Provide the (x, y) coordinate of the cell's center where the given text is located.  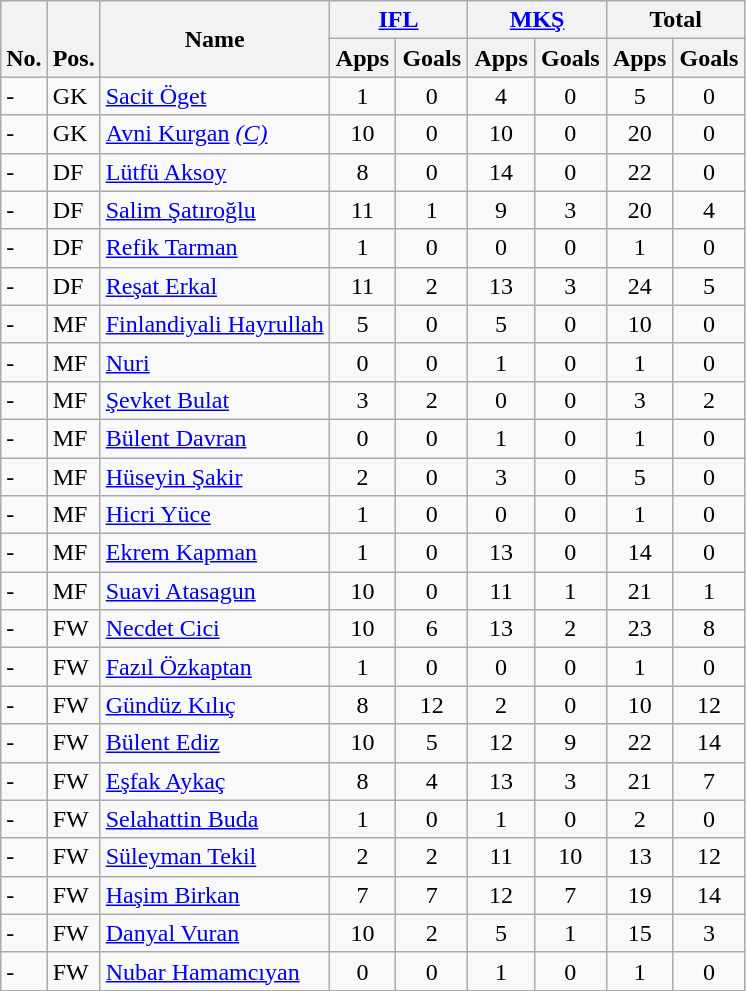
Hicri Yüce (214, 515)
Nubar Hamamcıyan (214, 971)
Selahattin Buda (214, 819)
Name (214, 39)
Eşfak Aykaç (214, 781)
Salim Şatıroğlu (214, 210)
19 (640, 895)
Necdet Cici (214, 629)
Reşat Erkal (214, 286)
Nuri (214, 362)
Bülent Ediz (214, 743)
IFL (398, 20)
23 (640, 629)
Fazıl Özkaptan (214, 667)
Şevket Bulat (214, 400)
Avni Kurgan (C) (214, 134)
Total (676, 20)
Ekrem Kapman (214, 553)
Haşim Birkan (214, 895)
Gündüz Kılıç (214, 705)
15 (640, 933)
Finlandiyali Hayrullah (214, 324)
Süleyman Tekil (214, 857)
Lütfü Aksoy (214, 172)
Danyal Vuran (214, 933)
Refik Tarman (214, 248)
24 (640, 286)
Sacit Öget (214, 96)
6 (432, 629)
No. (24, 39)
Suavi Atasagun (214, 591)
Hüseyin Şakir (214, 477)
MKŞ (538, 20)
Bülent Davran (214, 438)
Pos. (74, 39)
